Return the (x, y) coordinate for the center point of the cell that contains the specified text.  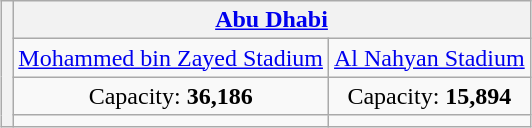
Al Nahyan Stadium (430, 58)
Capacity: 15,894 (430, 96)
Capacity: 36,186 (171, 96)
Abu Dhabi (272, 20)
Mohammed bin Zayed Stadium (171, 58)
